Determine the (x, y) coordinate at the center of the cell enclosing the given text.  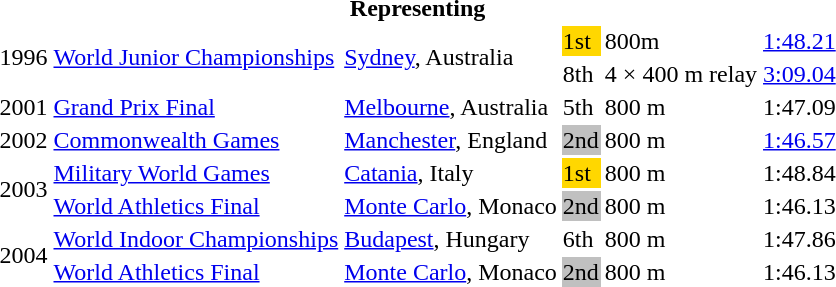
Sydney, Australia (451, 58)
Grand Prix Final (196, 107)
Military World Games (196, 173)
World Junior Championships (196, 58)
8th (580, 74)
Catania, Italy (451, 173)
800m (680, 41)
6th (580, 239)
4 × 400 m relay (680, 74)
Budapest, Hungary (451, 239)
Manchester, England (451, 140)
World Indoor Championships (196, 239)
Melbourne, Australia (451, 107)
5th (580, 107)
Commonwealth Games (196, 140)
